Find where the given text appears and provide that cell's center as [X, Y] coordinate. 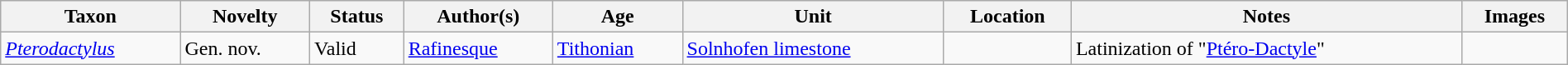
Unit [813, 17]
Pterodactylus [91, 48]
Solnhofen limestone [813, 48]
Author(s) [478, 17]
Tithonian [617, 48]
Location [1007, 17]
Status [357, 17]
Notes [1266, 17]
Latinization of "Ptéro-Dactyle" [1266, 48]
Valid [357, 48]
Rafinesque [478, 48]
Novelty [245, 17]
Age [617, 17]
Gen. nov. [245, 48]
Images [1514, 17]
Taxon [91, 17]
